For the text-containing cell, return its midpoint in (x, y) coordinate format. 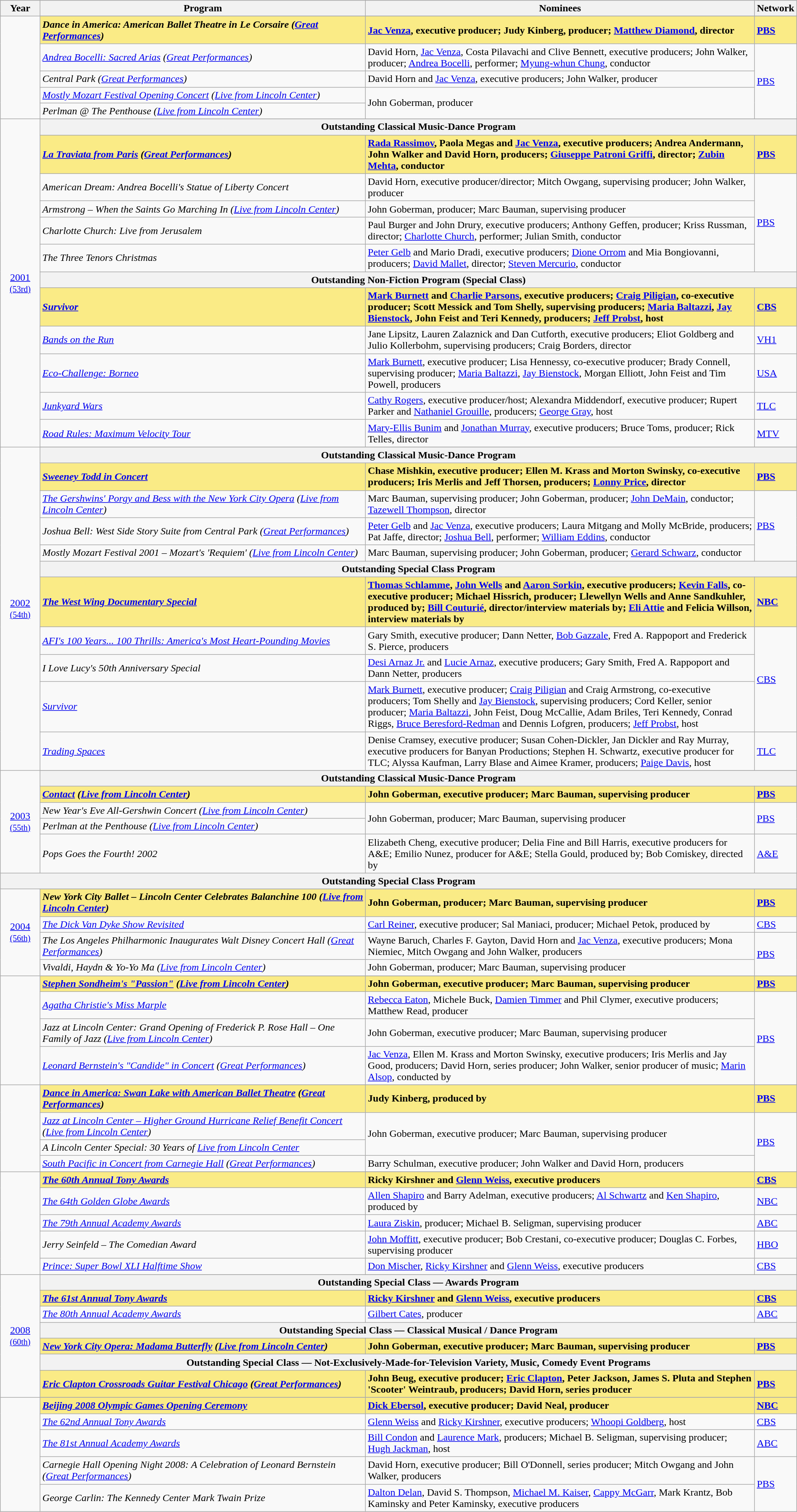
Vivaldi, Haydn & Yo-Yo Ma (Live from Lincoln Center) (203, 968)
John Moffitt, executive producer; Bob Crestani, co-executive producer; Douglas C. Forbes, supervising producer (560, 1244)
Mostly Mozart Festival Opening Concert (Live from Lincoln Center) (203, 95)
Jac Venza, executive producer; Judy Kinberg, producer; Matthew Diamond, director (560, 30)
Carnegie Hall Opening Night 2008: A Celebration of Leonard Bernstein (Great Performances) (203, 1470)
Year (20, 8)
Desi Arnaz Jr. and Lucie Arnaz, executive producers; Gary Smith, Fred A. Rappoport and Dann Netter, producers (560, 668)
Road Rules: Maximum Velocity Tour (203, 434)
A&E (776, 854)
Eco-Challenge: Borneo (203, 373)
2003(55th) (20, 822)
Prince: Super Bowl XLI Halftime Show (203, 1266)
Laura Ziskin, producer; Michael B. Seligman, supervising producer (560, 1223)
Allen Shapiro and Barry Adelman, executive producers; Al Schwartz and Ken Shapiro, produced by (560, 1202)
Eric Clapton Crossroads Guitar Festival Chicago (Great Performances) (203, 1384)
La Traviata from Paris (Great Performances) (203, 154)
Wayne Baruch, Charles F. Gayton, David Horn and Jac Venza, executive producers; Mona Niemiec, Mitch Owgang and John Walker, producers (560, 946)
Dance in America: Swan Lake with American Ballet Theatre (Great Performances) (203, 1098)
Jazz at Lincoln Center: Grand Opening of Frederick P. Rose Hall – One Family of Jazz (Live from Lincoln Center) (203, 1033)
Rebecca Eaton, Michele Buck, Damien Timmer and Phil Clymer, executive producers; Matthew Read, producer (560, 1005)
Leonard Bernstein's "Candide" in Concert (Great Performances) (203, 1065)
Glenn Weiss and Ricky Kirshner, executive producers; Whoopi Goldberg, host (560, 1421)
Mostly Mozart Festival 2001 – Mozart's 'Requiem' (Live from Lincoln Center) (203, 553)
Andrea Bocelli: Sacred Arias (Great Performances) (203, 57)
Stephen Sondheim's "Passion" (Live from Lincoln Center) (203, 983)
The Los Angeles Philharmonic Inaugurates Walt Disney Concert Hall (Great Performances) (203, 946)
The 64th Golden Globe Awards (203, 1202)
David Horn, executive producer; Bill O'Donnell, series producer; Mitch Owgang and John Walker, producers (560, 1470)
Dick Ebersol, executive producer; David Neal, producer (560, 1405)
Armstrong – When the Saints Go Marching In (Live from Lincoln Center) (203, 209)
Carl Reiner, executive producer; Sal Maniaci, producer; Michael Petok, produced by (560, 924)
Perlman @ The Penthouse (Live from Lincoln Center) (203, 111)
Charlotte Church: Live from Jerusalem (203, 230)
Mary-Ellis Bunim and Jonathan Murray, executive producers; Bruce Toms, producer; Rick Telles, director (560, 434)
Nominees (560, 8)
Don Mischer, Ricky Kirshner and Glenn Weiss, executive producers (560, 1266)
Jazz at Lincoln Center – Higher Ground Hurricane Relief Benefit Concert (Live from Lincoln Center) (203, 1126)
American Dream: Andrea Bocelli's Statue of Liberty Concert (203, 187)
2008(60th) (20, 1336)
The 79th Annual Academy Awards (203, 1223)
Program (203, 8)
Beijing 2008 Olympic Games Opening Ceremony (203, 1405)
Barry Schulman, executive producer; John Walker and David Horn, producers (560, 1164)
Dalton Delan, David S. Thompson, Michael M. Kaiser, Cappy McGarr, Mark Krantz, Bob Kaminsky and Peter Kaminsky, executive producers (560, 1498)
HBO (776, 1244)
Agatha Christie's Miss Marple (203, 1005)
Jerry Seinfeld – The Comedian Award (203, 1244)
A Lincoln Center Special: 30 Years of Live from Lincoln Center (203, 1148)
I Love Lucy's 50th Anniversary Special (203, 668)
Outstanding Special Class — Awards Program (418, 1282)
George Carlin: The Kennedy Center Mark Twain Prize (203, 1498)
The Gershwins' Porgy and Bess with the New York City Opera (Live from Lincoln Center) (203, 504)
The 80th Annual Academy Awards (203, 1314)
Trading Spaces (203, 751)
Sweeney Todd in Concert (203, 476)
Network (776, 8)
Junkyard Wars (203, 406)
2001(53rd) (20, 283)
Joshua Bell: West Side Story Suite from Central Park (Great Performances) (203, 531)
Marc Bauman, supervising producer; John Goberman, producer; Gerard Schwarz, conductor (560, 553)
New York City Opera: Madama Butterfly (Live from Lincoln Center) (203, 1346)
David Horn and Jac Venza, executive producers; John Walker, producer (560, 79)
John Beug, executive producer; Eric Clapton, Peter Jackson, James S. Pluta and Stephen 'Scooter' Weintraub, producers; David Horn, series producer (560, 1384)
Pops Goes the Fourth! 2002 (203, 854)
Cathy Rogers, executive producer/host; Alexandra Middendorf, executive producer; Rupert Parker and Nathaniel Grouille, producers; George Gray, host (560, 406)
David Horn, executive producer/director; Mitch Owgang, supervising producer; John Walker, producer (560, 187)
New York City Ballet – Lincoln Center Celebrates Balanchine 100 (Live from Lincoln Center) (203, 902)
Outstanding Special Class — Classical Musical / Dance Program (418, 1330)
John Goberman, producer (560, 103)
The 81st Annual Academy Awards (203, 1444)
The Three Tenors Christmas (203, 258)
MTV (776, 434)
2004(56th) (20, 932)
VH1 (776, 340)
South Pacific in Concert from Carnegie Hall (Great Performances) (203, 1164)
Gilbert Cates, producer (560, 1314)
The 62nd Annual Tony Awards (203, 1421)
Contact (Live from Lincoln Center) (203, 794)
USA (776, 373)
Bands on the Run (203, 340)
2002(54th) (20, 609)
The Dick Van Dyke Show Revisited (203, 924)
Central Park (Great Performances) (203, 79)
Peter Gelb and Mario Dradi, executive producers; Dione Orrom and Mia Bongiovanni, producers; David Mallet, director; Steven Mercurio, conductor (560, 258)
Outstanding Special Class — Not-Exclusively-Made-for-Television Variety, Music, Comedy Event Programs (418, 1362)
The 61st Annual Tony Awards (203, 1298)
Dance in America: American Ballet Theatre in Le Corsaire (Great Performances) (203, 30)
The 60th Annual Tony Awards (203, 1180)
The West Wing Documentary Special (203, 602)
New Year's Eve All-Gershwin Concert (Live from Lincoln Center) (203, 810)
Judy Kinberg, produced by (560, 1098)
Perlman at the Penthouse (Live from Lincoln Center) (203, 826)
Outstanding Non-Fiction Program (Special Class) (418, 279)
Bill Condon and Laurence Mark, producers; Michael B. Seligman, supervising producer; Hugh Jackman, host (560, 1444)
Marc Bauman, supervising producer; John Goberman, producer; John DeMain, conductor; Tazewell Thompson, director (560, 504)
Gary Smith, executive producer; Dann Netter, Bob Gazzale, Fred A. Rappoport and Frederick S. Pierce, producers (560, 640)
AFI's 100 Years... 100 Thrills: America's Most Heart-Pounding Movies (203, 640)
